Find where the given text appears and provide that cell's center as (X, Y) coordinate. 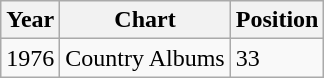
Country Albums (145, 58)
1976 (30, 58)
33 (277, 58)
Position (277, 20)
Year (30, 20)
Chart (145, 20)
